Capture the cell that displays the provided text and extract its [x, y] central coordinate. 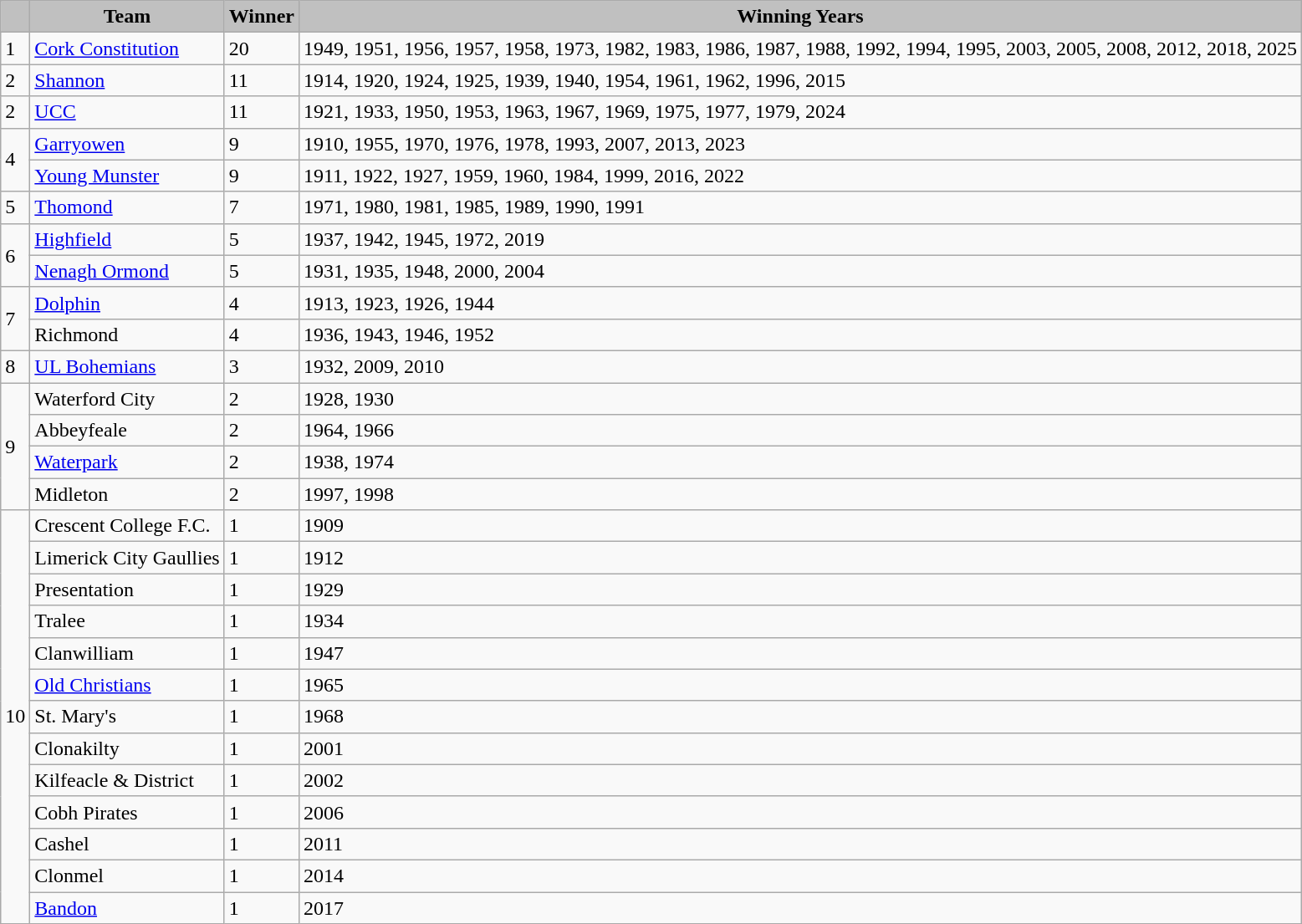
1971, 1980, 1981, 1985, 1989, 1990, 1991 [799, 207]
Crescent College F.C. [127, 526]
2001 [799, 748]
1910, 1955, 1970, 1976, 1978, 1993, 2007, 2013, 2023 [799, 144]
1912 [799, 558]
1936, 1943, 1946, 1952 [799, 334]
UCC [127, 112]
Team [127, 17]
Limerick City Gaullies [127, 558]
Cork Constitution [127, 48]
Clonmel [127, 876]
Winner [261, 17]
1937, 1942, 1945, 1972, 2019 [799, 239]
Thomond [127, 207]
2006 [799, 812]
1964, 1966 [799, 431]
Clanwilliam [127, 653]
Highfield [127, 239]
Nenagh Ormond [127, 271]
1938, 1974 [799, 462]
Cashel [127, 844]
UL Bohemians [127, 366]
6 [15, 255]
2017 [799, 907]
2011 [799, 844]
Presentation [127, 590]
Cobh Pirates [127, 812]
Clonakilty [127, 748]
2002 [799, 780]
Shannon [127, 80]
1928, 1930 [799, 399]
1932, 2009, 2010 [799, 366]
1913, 1923, 1926, 1944 [799, 303]
Old Christians [127, 685]
Dolphin [127, 303]
Kilfeacle & District [127, 780]
1968 [799, 717]
1965 [799, 685]
20 [261, 48]
St. Mary's [127, 717]
Richmond [127, 334]
Tralee [127, 621]
2014 [799, 876]
Abbeyfeale [127, 431]
10 [15, 717]
1921, 1933, 1950, 1953, 1963, 1967, 1969, 1975, 1977, 1979, 2024 [799, 112]
1914, 1920, 1924, 1925, 1939, 1940, 1954, 1961, 1962, 1996, 2015 [799, 80]
Waterford City [127, 399]
1934 [799, 621]
Young Munster [127, 176]
8 [15, 366]
1947 [799, 653]
1911, 1922, 1927, 1959, 1960, 1984, 1999, 2016, 2022 [799, 176]
Midleton [127, 494]
1949, 1951, 1956, 1957, 1958, 1973, 1982, 1983, 1986, 1987, 1988, 1992, 1994, 1995, 2003, 2005, 2008, 2012, 2018, 2025 [799, 48]
1997, 1998 [799, 494]
Waterpark [127, 462]
Bandon [127, 907]
Garryowen [127, 144]
1909 [799, 526]
3 [261, 366]
Winning Years [799, 17]
1929 [799, 590]
1931, 1935, 1948, 2000, 2004 [799, 271]
